Search for the cell housing the specified text and yield its (x, y) center coordinate. 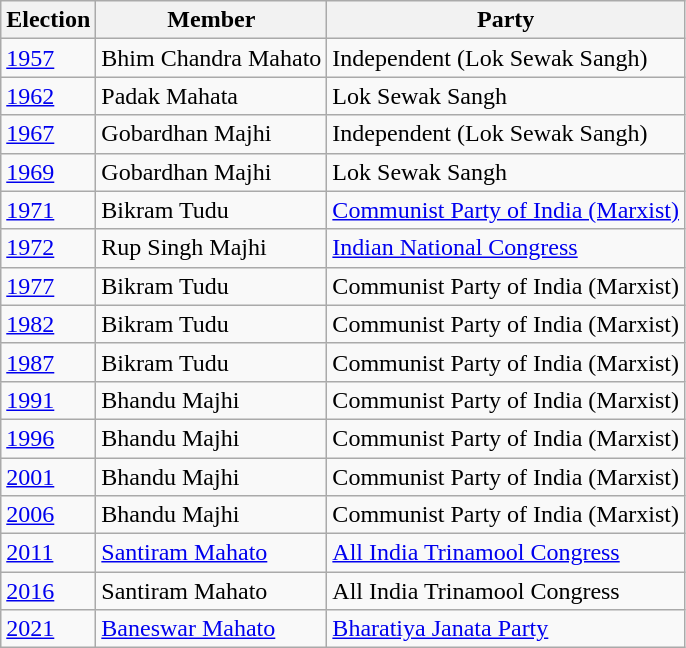
Rup Singh Majhi (212, 248)
1991 (48, 400)
Bharatiya Janata Party (506, 629)
Indian National Congress (506, 248)
Election (48, 20)
1996 (48, 438)
1972 (48, 248)
1982 (48, 324)
2006 (48, 515)
2001 (48, 477)
1969 (48, 172)
2021 (48, 629)
Baneswar Mahato (212, 629)
Member (212, 20)
Bhim Chandra Mahato (212, 58)
1957 (48, 58)
2016 (48, 591)
2011 (48, 553)
1971 (48, 210)
1962 (48, 96)
1987 (48, 362)
Padak Mahata (212, 96)
1977 (48, 286)
Party (506, 20)
1967 (48, 134)
